Capture the cell that displays the provided text and extract its (X, Y) central coordinate. 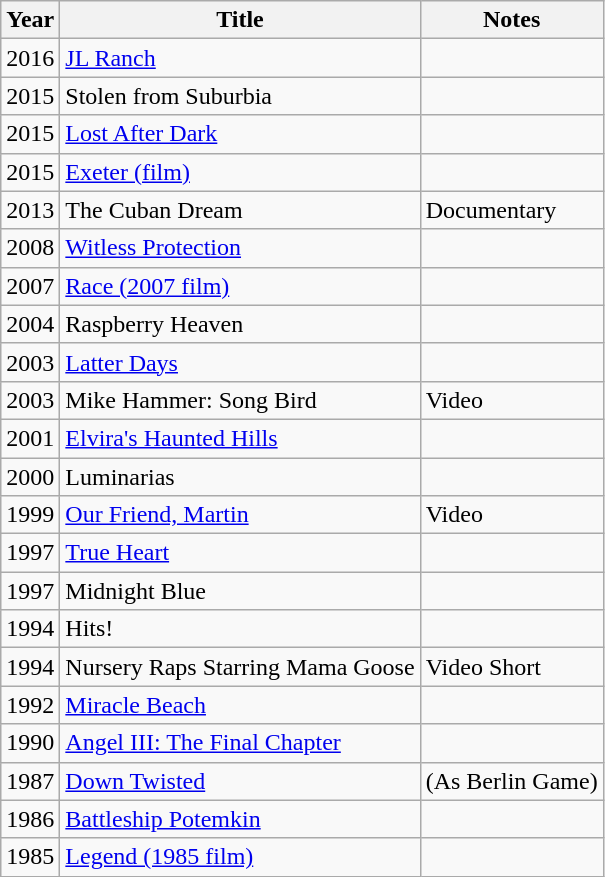
Nursery Raps Starring Mama Goose (240, 667)
Miracle Beach (240, 705)
Stolen from Suburbia (240, 96)
1992 (30, 705)
Exeter (film) (240, 172)
True Heart (240, 553)
1987 (30, 781)
Race (2007 film) (240, 286)
Battleship Potemkin (240, 819)
The Cuban Dream (240, 210)
Lost After Dark (240, 134)
Notes (512, 20)
1985 (30, 857)
Our Friend, Martin (240, 515)
Legend (1985 film) (240, 857)
Video Short (512, 667)
Raspberry Heaven (240, 324)
2001 (30, 438)
Documentary (512, 210)
2016 (30, 58)
2013 (30, 210)
Mike Hammer: Song Bird (240, 400)
(As Berlin Game) (512, 781)
Luminarias (240, 477)
JL Ranch (240, 58)
1986 (30, 819)
Title (240, 20)
2004 (30, 324)
Latter Days (240, 362)
Down Twisted (240, 781)
Elvira's Haunted Hills (240, 438)
Angel III: The Final Chapter (240, 743)
1990 (30, 743)
2008 (30, 248)
Midnight Blue (240, 591)
Hits! (240, 629)
2000 (30, 477)
1999 (30, 515)
Witless Protection (240, 248)
Year (30, 20)
2007 (30, 286)
